Extract the (X, Y) coordinate from the center of the cell holding the provided text.  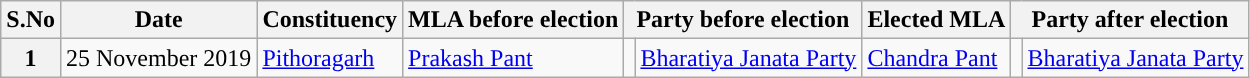
Party after election (1130, 20)
Date (158, 20)
MLA before election (514, 20)
S.No (31, 20)
25 November 2019 (158, 58)
Constituency (330, 20)
Prakash Pant (514, 58)
Pithoragarh (330, 58)
Chandra Pant (936, 58)
Party before election (743, 20)
1 (31, 58)
Elected MLA (936, 20)
